Output the [x, y] coordinate of the center of the cell containing the given text.  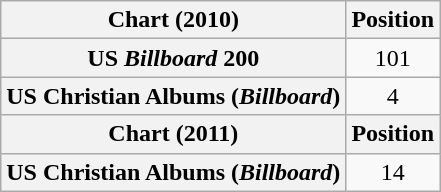
US Billboard 200 [174, 58]
Chart (2010) [174, 20]
4 [393, 96]
Chart (2011) [174, 134]
14 [393, 172]
101 [393, 58]
